Provide the [X, Y] coordinate of the cell's center where the given text is located.  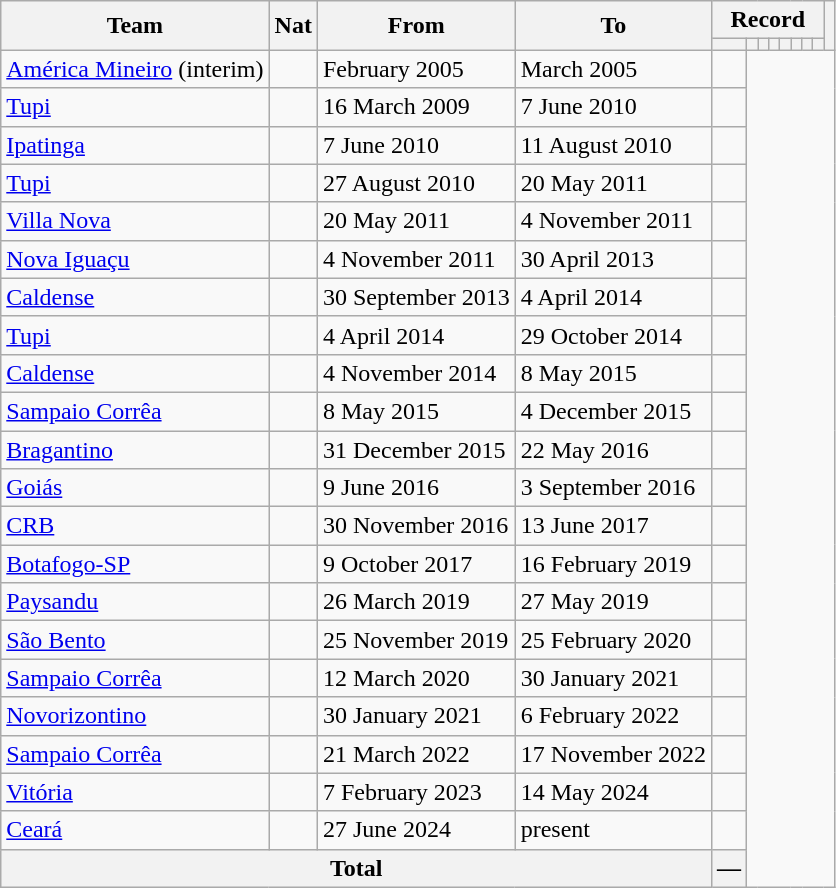
16 February 2019 [613, 564]
— [730, 868]
Paysandu [135, 602]
30 November 2016 [416, 526]
14 May 2024 [613, 792]
30 April 2013 [613, 259]
29 October 2014 [613, 335]
Vitória [135, 792]
From [416, 26]
Botafogo-SP [135, 564]
27 June 2024 [416, 830]
Nat [293, 26]
March 2005 [613, 69]
América Mineiro (interim) [135, 69]
present [613, 830]
9 October 2017 [416, 564]
4 November 2014 [416, 373]
6 February 2022 [613, 716]
Ceará [135, 830]
27 August 2010 [416, 183]
Goiás [135, 488]
7 February 2023 [416, 792]
27 May 2019 [613, 602]
Novorizontino [135, 716]
Nova Iguaçu [135, 259]
17 November 2022 [613, 754]
To [613, 26]
Record [768, 20]
São Bento [135, 640]
3 September 2016 [613, 488]
26 March 2019 [416, 602]
30 September 2013 [416, 297]
4 December 2015 [613, 411]
12 March 2020 [416, 678]
25 November 2019 [416, 640]
13 June 2017 [613, 526]
Total [356, 868]
9 June 2016 [416, 488]
Ipatinga [135, 145]
Team [135, 26]
22 May 2016 [613, 449]
Bragantino [135, 449]
11 August 2010 [613, 145]
February 2005 [416, 69]
CRB [135, 526]
21 March 2022 [416, 754]
Villa Nova [135, 221]
31 December 2015 [416, 449]
16 March 2009 [416, 107]
25 February 2020 [613, 640]
